Scan for the cell matching the given text and deliver its (x, y) coordinate at center. 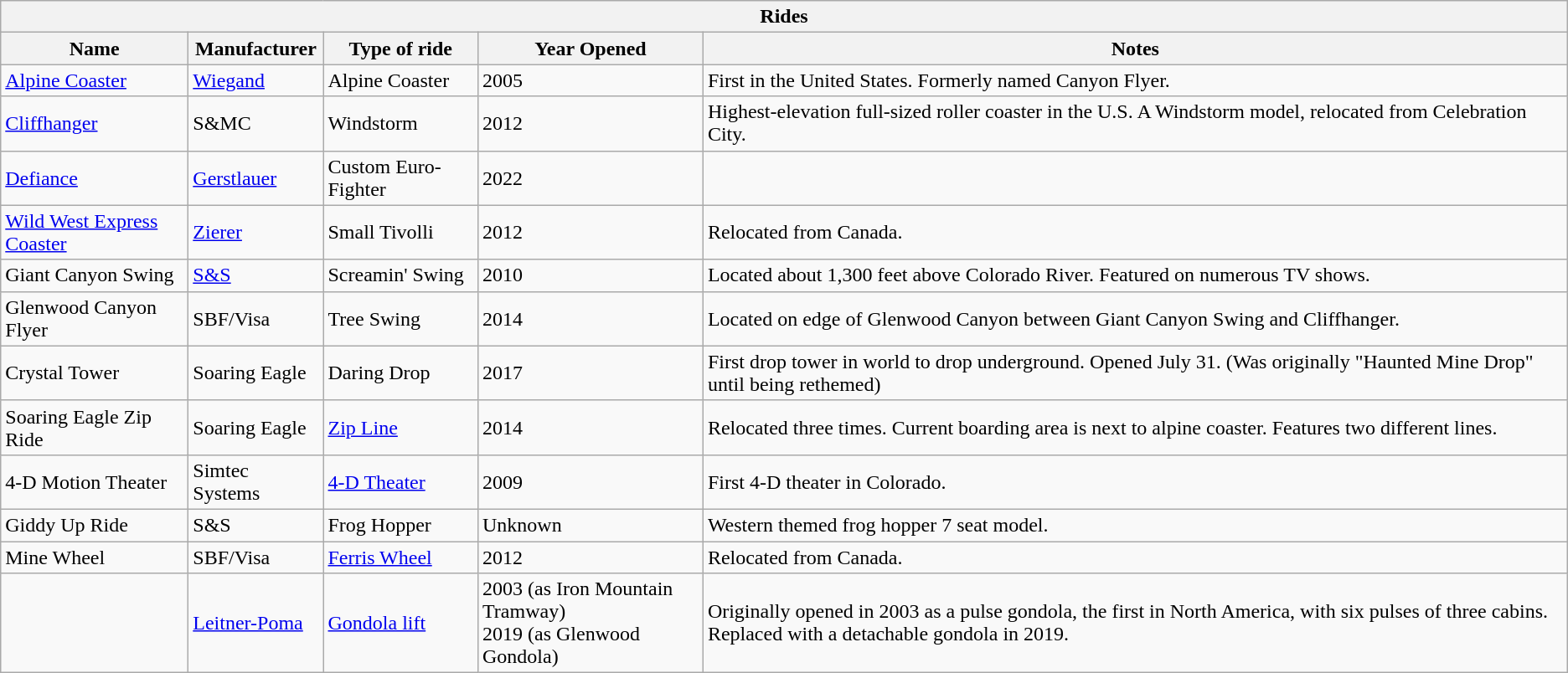
S&MC (256, 124)
Daring Drop (400, 373)
Windstorm (400, 124)
Giant Canyon Swing (95, 275)
Manufacturer (256, 49)
Zierer (256, 233)
Western themed frog hopper 7 seat model. (1135, 525)
Wiegand (256, 80)
2017 (590, 373)
Mine Wheel (95, 557)
Cliffhanger (95, 124)
First 4-D theater in Colorado. (1135, 482)
Highest-elevation full-sized roller coaster in the U.S. A Windstorm model, relocated from Celebration City. (1135, 124)
Rides (784, 17)
Crystal Tower (95, 373)
Notes (1135, 49)
2010 (590, 275)
2005 (590, 80)
Defiance (95, 177)
2009 (590, 482)
4-D Motion Theater (95, 482)
2003 (as Iron Mountain Tramway)2019 (as Glenwood Gondola) (590, 623)
Giddy Up Ride (95, 525)
Name (95, 49)
Gondola lift (400, 623)
4-D Theater (400, 482)
2022 (590, 177)
Located about 1,300 feet above Colorado River. Featured on numerous TV shows. (1135, 275)
Zip Line (400, 427)
Wild West Express Coaster (95, 233)
Frog Hopper (400, 525)
Type of ride (400, 49)
Ferris Wheel (400, 557)
Gerstlauer (256, 177)
Year Opened (590, 49)
Glenwood Canyon Flyer (95, 318)
Small Tivolli (400, 233)
Custom Euro-Fighter (400, 177)
Located on edge of Glenwood Canyon between Giant Canyon Swing and Cliffhanger. (1135, 318)
Leitner-Poma (256, 623)
Soaring Eagle Zip Ride (95, 427)
Relocated three times. Current boarding area is next to alpine coaster. Features two different lines. (1135, 427)
First in the United States. Formerly named Canyon Flyer. (1135, 80)
Tree Swing (400, 318)
Simtec Systems (256, 482)
First drop tower in world to drop underground. Opened July 31. (Was originally "Haunted Mine Drop" until being rethemed) (1135, 373)
Screamin' Swing (400, 275)
Unknown (590, 525)
